Scan for the cell matching the given text and deliver its [X, Y] coordinate at center. 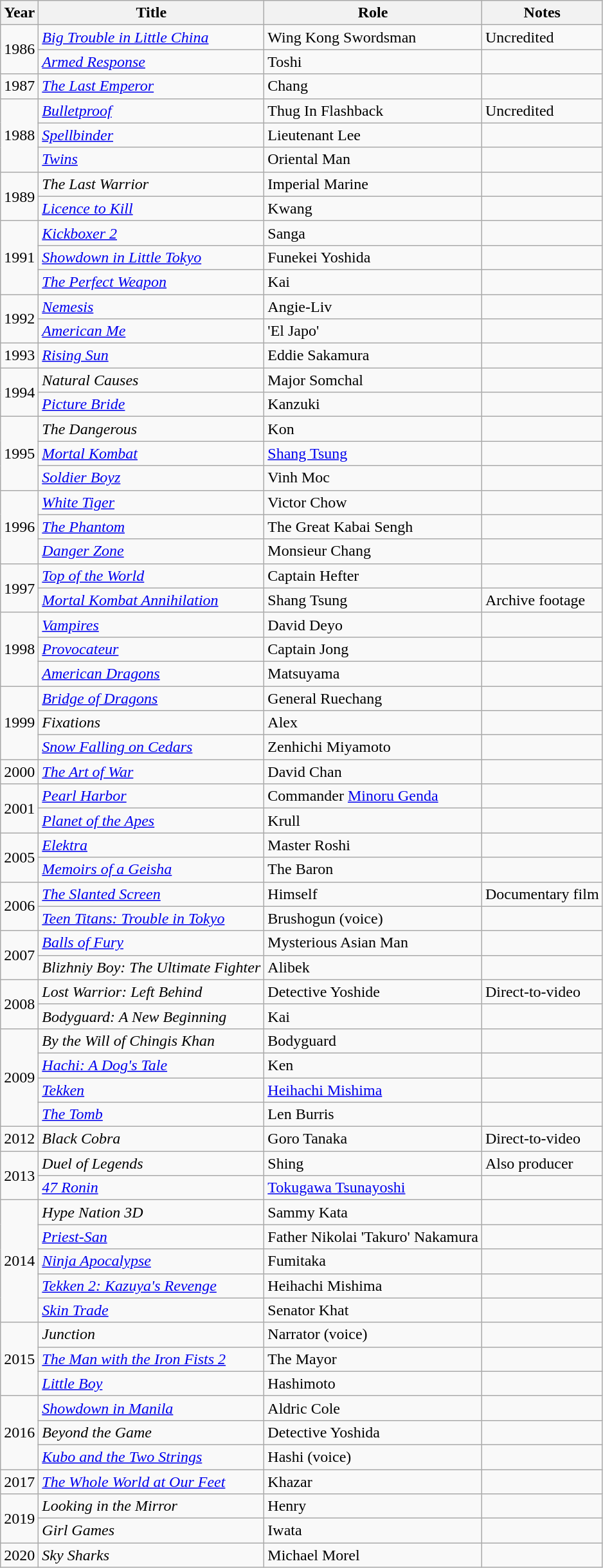
Ninja Apocalypse [152, 1261]
Role [373, 13]
Beyond the Game [152, 1432]
Documentary film [542, 894]
Tokugawa Tsunayoshi [373, 1188]
2015 [19, 1359]
1998 [19, 649]
1994 [19, 392]
1986 [19, 50]
Kickboxer 2 [152, 233]
The Last Warrior [152, 184]
2007 [19, 955]
1987 [19, 86]
Notes [542, 13]
The Perfect Weapon [152, 282]
Year [19, 13]
American Me [152, 331]
Priest-San [152, 1237]
Thug In Flashback [373, 111]
Goro Tanaka [373, 1139]
Commander Minoru Genda [373, 796]
Natural Causes [152, 380]
Lieutenant Lee [373, 135]
Fixations [152, 723]
Big Trouble in Little China [152, 37]
Planet of the Apes [152, 821]
David Chan [373, 772]
Black Cobra [152, 1139]
Detective Yoshida [373, 1432]
Mortal Kombat [152, 453]
Blizhniy Boy: The Ultimate Fighter [152, 967]
2006 [19, 906]
Bodyguard [373, 1041]
Hype Nation 3D [152, 1212]
Senator Khat [373, 1310]
Kanzuki [373, 405]
American Dragons [152, 673]
Sky Sharks [152, 1555]
1995 [19, 453]
David Deyo [373, 624]
2014 [19, 1261]
Victor Chow [373, 502]
Father Nikolai 'Takuro' Nakamura [373, 1237]
2016 [19, 1432]
Captain Hefter [373, 576]
Girl Games [152, 1531]
Hachi: A Dog's Tale [152, 1065]
Alex [373, 723]
Kubo and the Two Strings [152, 1457]
Spellbinder [152, 135]
Krull [373, 821]
Top of the World [152, 576]
Henry [373, 1506]
Tekken [152, 1090]
Monsieur Chang [373, 551]
By the Will of Chingis Khan [152, 1041]
The Slanted Screen [152, 894]
The Baron [373, 870]
Skin Trade [152, 1310]
Rising Sun [152, 356]
Armed Response [152, 62]
Danger Zone [152, 551]
2013 [19, 1176]
The Phantom [152, 527]
Angie-Liv [373, 307]
2012 [19, 1139]
Fumitaka [373, 1261]
1988 [19, 135]
Nemesis [152, 307]
White Tiger [152, 502]
1997 [19, 588]
Mysterious Asian Man [373, 943]
Brushogun (voice) [373, 918]
Michael Morel [373, 1555]
Also producer [542, 1163]
Kon [373, 429]
Chang [373, 86]
Captain Jong [373, 649]
Sanga [373, 233]
The Great Kabai Sengh [373, 527]
Junction [152, 1335]
2005 [19, 857]
Archive footage [542, 600]
Lost Warrior: Left Behind [152, 992]
The Man with the Iron Fists 2 [152, 1359]
Hashi (voice) [373, 1457]
Picture Bride [152, 405]
Title [152, 13]
Elektra [152, 845]
2020 [19, 1555]
2017 [19, 1481]
The Tomb [152, 1115]
Showdown in Little Tokyo [152, 257]
Oriental Man [373, 160]
Wing Kong Swordsman [373, 37]
Pearl Harbor [152, 796]
2019 [19, 1518]
Teen Titans: Trouble in Tokyo [152, 918]
Sammy Kata [373, 1212]
Kwang [373, 208]
2000 [19, 772]
Vampires [152, 624]
The Last Emperor [152, 86]
Twins [152, 160]
47 Ronin [152, 1188]
Len Burris [373, 1115]
Bridge of Dragons [152, 698]
Eddie Sakamura [373, 356]
Balls of Fury [152, 943]
Ken [373, 1065]
The Dangerous [152, 429]
Snow Falling on Cedars [152, 747]
2009 [19, 1077]
Shing [373, 1163]
Mortal Kombat Annihilation [152, 600]
General Ruechang [373, 698]
Khazar [373, 1481]
Provocateur [152, 649]
Hashimoto [373, 1383]
Narrator (voice) [373, 1335]
1999 [19, 722]
1991 [19, 257]
1993 [19, 356]
Iwata [373, 1531]
'El Japo' [373, 331]
Toshi [373, 62]
Zenhichi Miyamoto [373, 747]
Looking in the Mirror [152, 1506]
Bodyguard: A New Beginning [152, 1016]
Memoirs of a Geisha [152, 870]
Major Somchal [373, 380]
Duel of Legends [152, 1163]
1992 [19, 319]
Alibek [373, 967]
Himself [373, 894]
The Whole World at Our Feet [152, 1481]
1996 [19, 527]
Vinh Moc [373, 478]
Master Roshi [373, 845]
Detective Yoshide [373, 992]
Licence to Kill [152, 208]
Bulletproof [152, 111]
Soldier Boyz [152, 478]
Aldric Cole [373, 1408]
1989 [19, 196]
2008 [19, 1004]
Tekken 2: Kazuya's Revenge [152, 1286]
2001 [19, 808]
The Mayor [373, 1359]
Little Boy [152, 1383]
Showdown in Manila [152, 1408]
The Art of War [152, 772]
Funekei Yoshida [373, 257]
Matsuyama [373, 673]
Imperial Marine [373, 184]
